Determine the [x, y] coordinate at the center of the cell enclosing the given text.  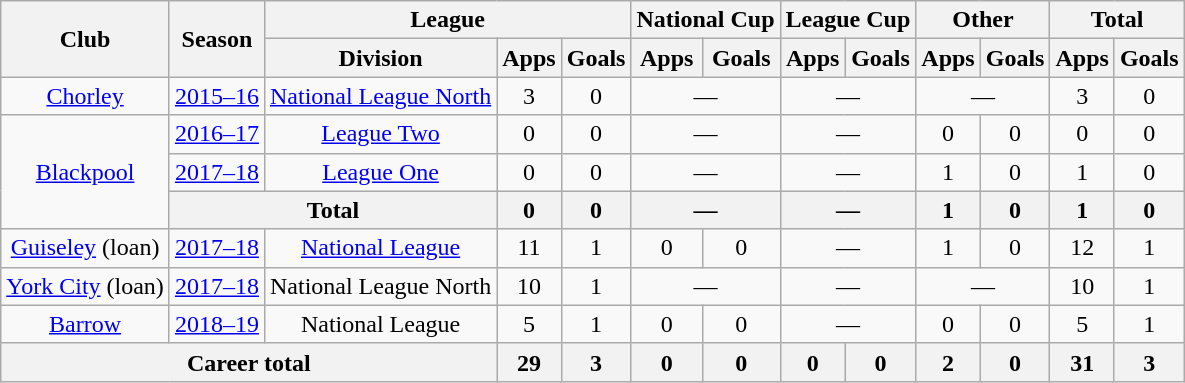
Other [983, 20]
Division [380, 58]
League Cup [848, 20]
2016–17 [216, 134]
League One [380, 172]
Chorley [86, 96]
2018–19 [216, 324]
Barrow [86, 324]
31 [1082, 362]
Guiseley (loan) [86, 248]
2 [948, 362]
Blackpool [86, 172]
29 [529, 362]
Club [86, 39]
National Cup [706, 20]
League Two [380, 134]
Season [216, 39]
2015–16 [216, 96]
York City (loan) [86, 286]
Career total [249, 362]
11 [529, 248]
12 [1082, 248]
League [447, 20]
